Pinpoint the cell where the given text exists, returning its [X, Y] midpoint coordinate. 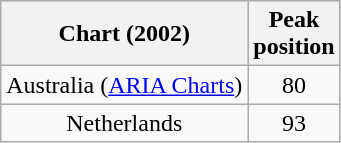
Peak position [294, 34]
Australia (ARIA Charts) [124, 85]
Chart (2002) [124, 34]
80 [294, 85]
Netherlands [124, 123]
93 [294, 123]
